Find where the given text appears and provide that cell's center as (x, y) coordinate. 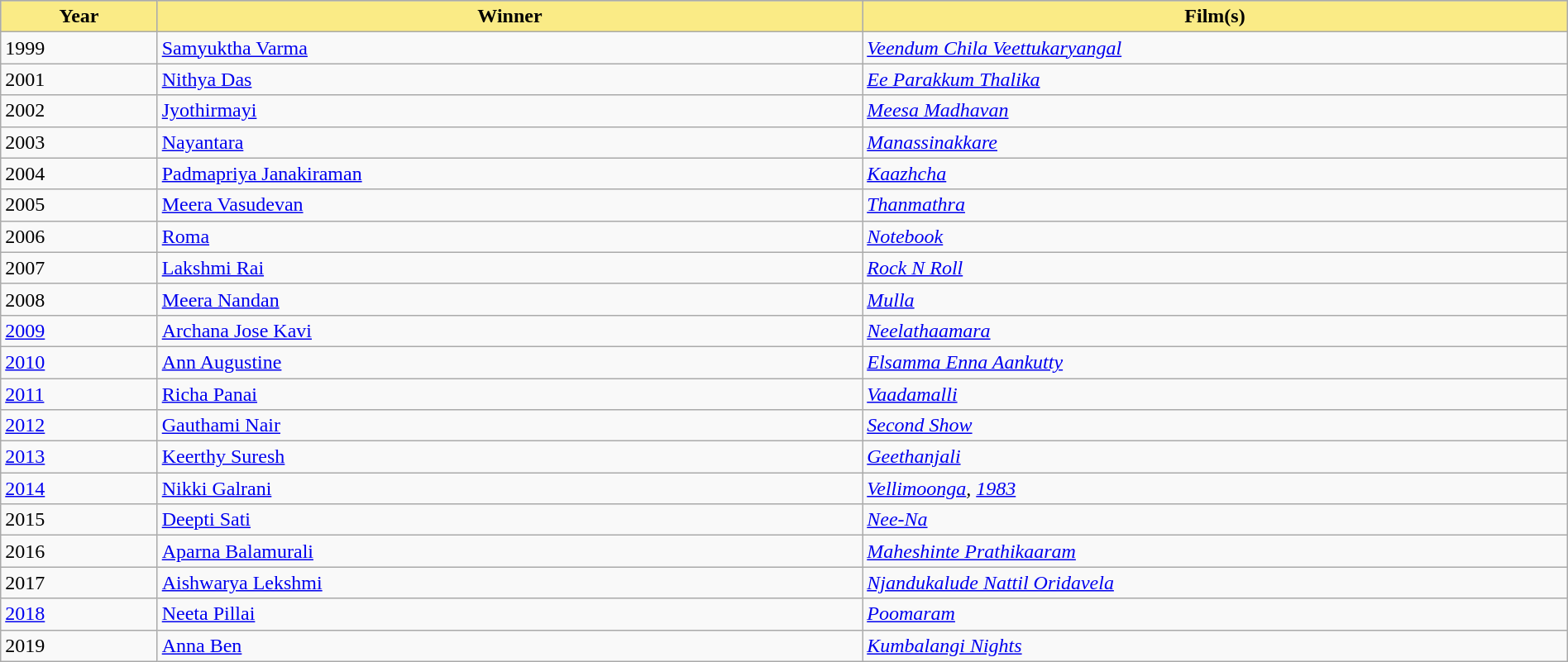
Vaadamalli (1216, 394)
Second Show (1216, 426)
Nikki Galrani (509, 488)
2011 (79, 394)
Roma (509, 236)
Nayantara (509, 142)
Keerthy Suresh (509, 457)
Neeta Pillai (509, 614)
Nithya Das (509, 79)
2019 (79, 645)
2014 (79, 488)
2013 (79, 457)
2004 (79, 174)
2002 (79, 111)
Thanmathra (1216, 205)
2018 (79, 614)
Elsamma Enna Aankutty (1216, 362)
Njandukalude Nattil Oridavela (1216, 583)
2015 (79, 520)
2005 (79, 205)
Mulla (1216, 299)
2008 (79, 299)
Archana Jose Kavi (509, 331)
Year (79, 17)
Meera Vasudevan (509, 205)
Aishwarya Lekshmi (509, 583)
Jyothirmayi (509, 111)
2001 (79, 79)
Deepti Sati (509, 520)
Samyuktha Varma (509, 48)
Gauthami Nair (509, 426)
Meera Nandan (509, 299)
Anna Ben (509, 645)
Lakshmi Rai (509, 268)
Kaazhcha (1216, 174)
Manassinakkare (1216, 142)
Richa Panai (509, 394)
2009 (79, 331)
2010 (79, 362)
Aparna Balamurali (509, 551)
Veendum Chila Veettukaryangal (1216, 48)
Notebook (1216, 236)
2007 (79, 268)
Winner (509, 17)
1999 (79, 48)
Poomaram (1216, 614)
Maheshinte Prathikaaram (1216, 551)
Padmapriya Janakiraman (509, 174)
Ann Augustine (509, 362)
Meesa Madhavan (1216, 111)
Film(s) (1216, 17)
2006 (79, 236)
2017 (79, 583)
Ee Parakkum Thalika (1216, 79)
Rock N Roll (1216, 268)
Vellimoonga, 1983 (1216, 488)
Geethanjali (1216, 457)
2003 (79, 142)
Kumbalangi Nights (1216, 645)
2012 (79, 426)
2016 (79, 551)
Neelathaamara (1216, 331)
Nee-Na (1216, 520)
